Find where the given text appears and provide that cell's center as (x, y) coordinate. 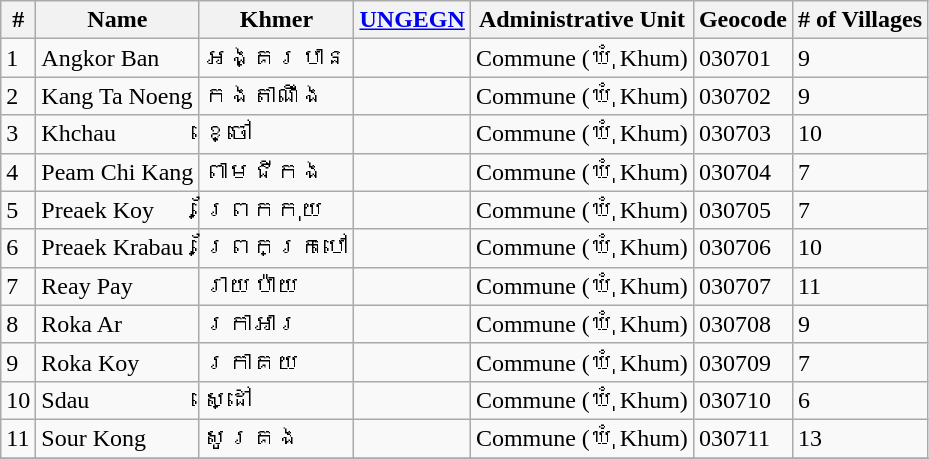
030704 (742, 172)
រកាអារ (276, 324)
រកាគយ (276, 362)
Administrative Unit (582, 20)
030711 (742, 438)
030707 (742, 286)
030705 (742, 210)
3 (18, 134)
Kang Ta Noeng (118, 96)
Reay Pay (118, 286)
Name (118, 20)
ពាមជីកង (276, 172)
Sour Kong (118, 438)
Khchau (118, 134)
13 (860, 438)
កងតាណឹង (276, 96)
សូរគង (276, 438)
Angkor Ban (118, 58)
030710 (742, 400)
4 (18, 172)
ព្រែកកុយ (276, 210)
Preaek Krabau (118, 248)
Sdau (118, 400)
030703 (742, 134)
5 (18, 210)
ស្ដៅ (276, 400)
Preaek Koy (118, 210)
# of Villages (860, 20)
030709 (742, 362)
030701 (742, 58)
Khmer (276, 20)
030702 (742, 96)
2 (18, 96)
ខ្ចៅ (276, 134)
UNGEGN (412, 20)
អង្គរបាន (276, 58)
Roka Koy (118, 362)
030706 (742, 248)
ព្រែកក្របៅ (276, 248)
1 (18, 58)
រាយប៉ាយ (276, 286)
Peam Chi Kang (118, 172)
Geocode (742, 20)
030708 (742, 324)
Roka Ar (118, 324)
# (18, 20)
8 (18, 324)
